Return [X, Y] of the center of cell containing provided text 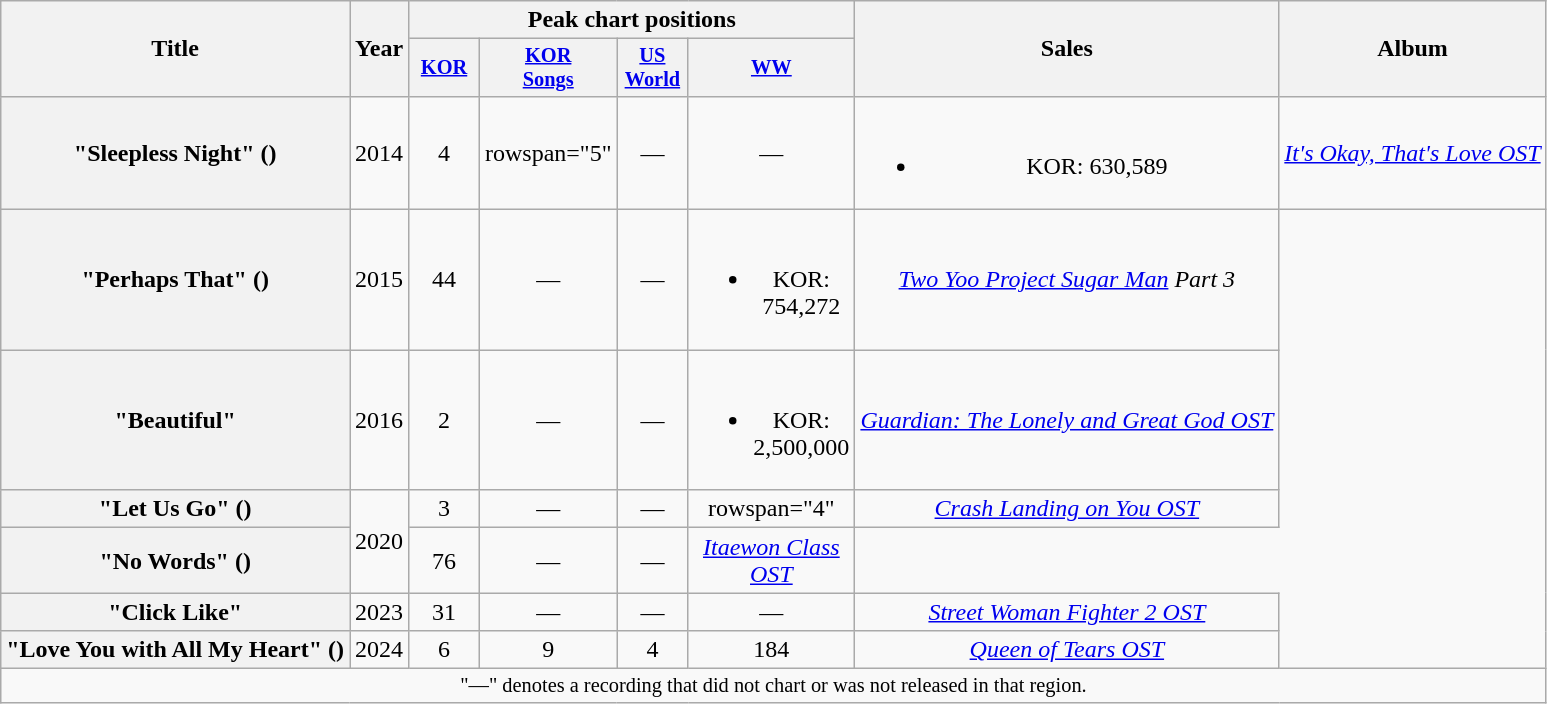
2024 [380, 650]
"No Words" () [176, 560]
KOR: 754,272 [772, 280]
76 [444, 560]
2020 [380, 542]
"Love You with All My Heart" () [176, 650]
"Sleepless Night" () [176, 152]
"Let Us Go" () [176, 509]
Two Yoo Project Sugar Man Part 3 [1067, 280]
2016 [380, 420]
2015 [380, 280]
3 [444, 509]
Year [380, 49]
"Beautiful" [176, 420]
Album [1412, 49]
2023 [380, 612]
31 [444, 612]
Sales [1067, 49]
"Perhaps That" () [176, 280]
KOR: 2,500,000 [772, 420]
rowspan="5" [548, 152]
Guardian: The Lonely and Great God OST [1067, 420]
KOR: 630,589 [1067, 152]
rowspan="4" [772, 509]
9 [548, 650]
USWorld [652, 68]
KOR [444, 68]
6 [444, 650]
WW [772, 68]
Crash Landing on You OST [1067, 509]
Itaewon Class OST [772, 560]
Street Woman Fighter 2 OST [1067, 612]
"—" denotes a recording that did not chart or was not released in that region. [774, 686]
"Click Like" [176, 612]
Peak chart positions [632, 20]
2 [444, 420]
Title [176, 49]
44 [444, 280]
It's Okay, That's Love OST [1412, 152]
KORSongs [548, 68]
2014 [380, 152]
184 [772, 650]
Queen of Tears OST [1067, 650]
